Search for the cell housing the specified text and yield its (x, y) center coordinate. 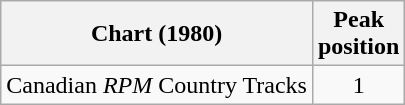
Peakposition (358, 34)
Chart (1980) (157, 34)
Canadian RPM Country Tracks (157, 85)
1 (358, 85)
